Return the (x, y) coordinate for the center point of the cell that contains the specified text.  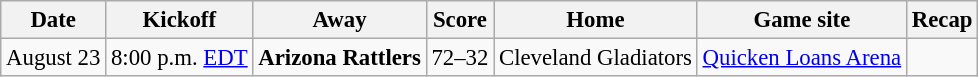
Home (596, 20)
8:00 p.m. EDT (180, 58)
Score (460, 20)
Quicken Loans Arena (802, 58)
Kickoff (180, 20)
Cleveland Gladiators (596, 58)
Recap (942, 20)
Date (54, 20)
72–32 (460, 58)
Game site (802, 20)
August 23 (54, 58)
Arizona Rattlers (340, 58)
Away (340, 20)
